Detect which cell encompasses the target text, then output its (x, y) center coordinate. 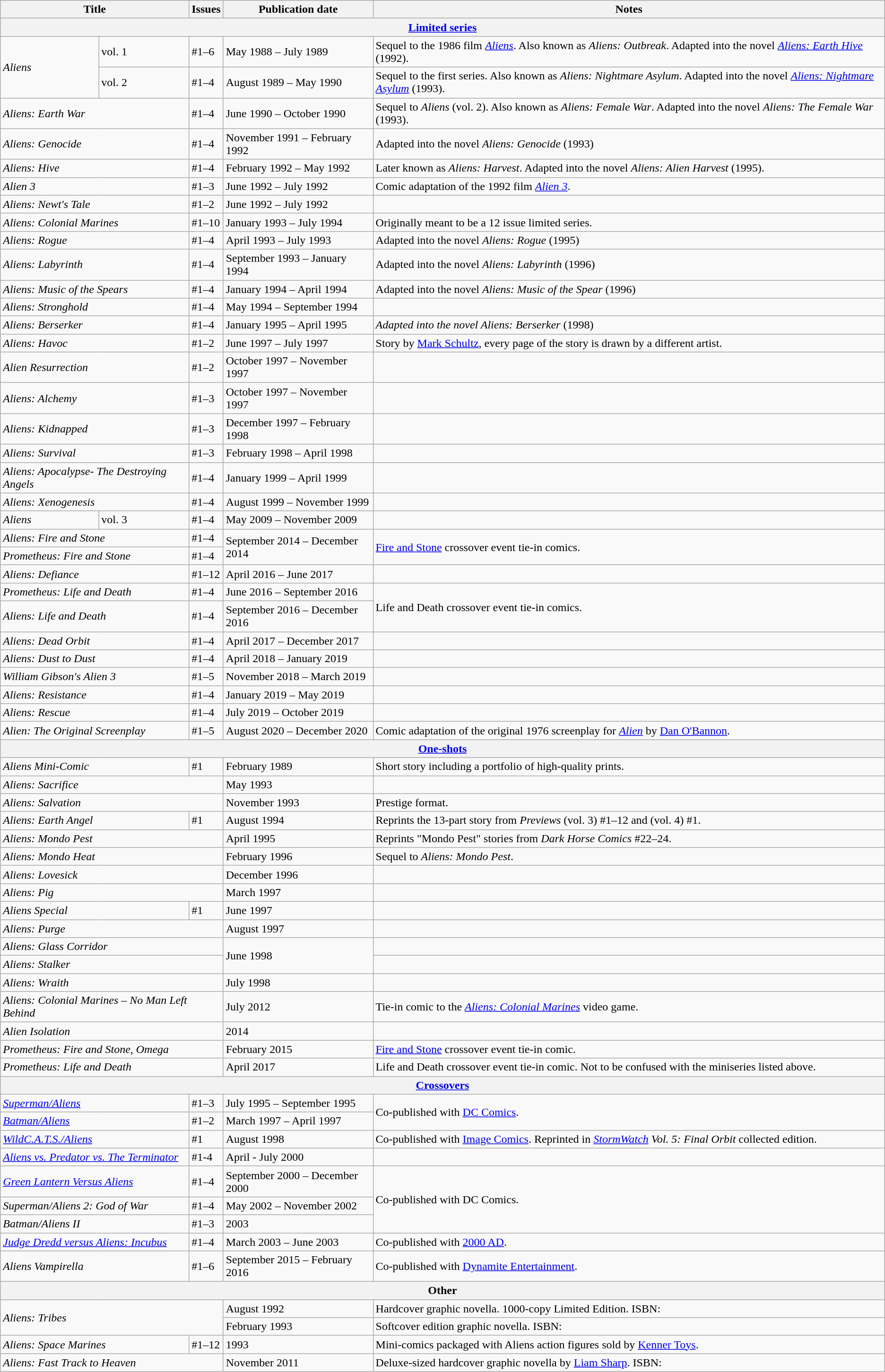
Alien 3 (95, 186)
April 1993 – July 1993 (298, 240)
March 1997 (298, 892)
June 1990 – October 1990 (298, 113)
Fire and Stone crossover event tie-in comics. (629, 547)
Aliens vs. Predator vs. The Terminator (95, 1157)
Crossovers (442, 1085)
Later known as Aliens: Harvest. Adapted into the novel Aliens: Alien Harvest (1995). (629, 168)
Superman/Aliens 2: God of War (95, 1206)
Aliens: Labyrinth (95, 265)
Aliens: Rogue (95, 240)
Other (442, 1291)
November 2018 – March 2019 (298, 677)
Aliens: Dead Orbit (95, 640)
vol. 1 (144, 52)
May 1994 – September 1994 (298, 307)
Adapted into the novel Aliens: Berserker (1998) (629, 325)
August 1992 (298, 1309)
December 1996 (298, 874)
Aliens: Purge (112, 929)
Aliens: Earth War (95, 113)
Tie-in comic to the Aliens: Colonial Marines video game. (629, 1007)
July 1998 (298, 983)
September 2000 – December 2000 (298, 1182)
Reprints "Mondo Pest" stories from Dark Horse Comics #22–24. (629, 838)
Prestige format. (629, 802)
Aliens: Fire and Stone (95, 538)
Aliens: Sacrifice (112, 785)
1993 (298, 1345)
Aliens: Havoc (95, 343)
Sequel to Aliens (vol. 2). Also known as Aliens: Female War. Adapted into the novel Aliens: The Female War (1993). (629, 113)
Sequel to the first series. Also known as Aliens: Nightmare Asylum. Adapted into the novel Aliens: Nightmare Asylum (1993). (629, 82)
Aliens: Hive (95, 168)
January 2019 – May 2019 (298, 695)
February 1998 – April 1998 (298, 453)
Aliens: Xenogenesis (95, 502)
Comic adaptation of the 1992 film Alien 3. (629, 186)
Publication date (298, 9)
2014 (298, 1031)
Aliens: Rescue (95, 713)
#1-4 (206, 1157)
August 1989 – May 1990 (298, 82)
Fire and Stone crossover event tie-in comic. (629, 1049)
Green Lantern Versus Aliens (95, 1182)
Aliens: Earth Angel (95, 820)
April 1995 (298, 838)
July 2019 – October 2019 (298, 713)
April 2017 (298, 1067)
Alien Resurrection (95, 368)
Aliens: Salvation (112, 802)
February 2015 (298, 1049)
Judge Dredd versus Aliens: Incubus (95, 1242)
April 2016 – June 2017 (298, 574)
November 1993 (298, 802)
September 2014 – December 2014 (298, 547)
August 1999 – November 1999 (298, 502)
Aliens: Colonial Marines (95, 222)
January 1999 – April 1999 (298, 477)
Aliens Special (95, 910)
One-shots (442, 749)
Aliens: Dust to Dust (95, 659)
September 2015 – February 2016 (298, 1267)
February 1996 (298, 856)
Aliens Vampirella (95, 1267)
William Gibson's Alien 3 (95, 677)
Story by Mark Schultz, every page of the story is drawn by a different artist. (629, 343)
March 1997 – April 1997 (298, 1121)
July 2012 (298, 1007)
Title (95, 9)
Originally meant to be a 12 issue limited series. (629, 222)
Adapted into the novel Aliens: Genocide (1993) (629, 144)
Sequel to Aliens: Mondo Pest. (629, 856)
Aliens: Stronghold (95, 307)
#1–10 (206, 222)
August 1994 (298, 820)
January 1994 – April 1994 (298, 289)
May 1988 – July 1989 (298, 52)
Batman/Aliens II (95, 1224)
vol. 3 (144, 520)
Life and Death crossover event tie-in comic. Not to be confused with the miniseries listed above. (629, 1067)
May 2009 – November 2009 (298, 520)
Aliens: Stalker (112, 965)
Reprints the 13-part story from Previews (vol. 3) #1–12 and (vol. 4) #1. (629, 820)
Aliens: Wraith (112, 983)
Superman/Aliens (95, 1103)
Aliens: Colonial Marines – No Man Left Behind (112, 1007)
Aliens: Mondo Heat (112, 856)
Prometheus: Fire and Stone, Omega (112, 1049)
Co-published with Dynamite Entertainment. (629, 1267)
Issues (206, 9)
Aliens: Newt's Tale (95, 204)
Aliens: Kidnapped (95, 429)
November 1991 – February 1992 (298, 144)
Deluxe-sized hardcover graphic novella by Liam Sharp. ISBN: (629, 1363)
Short story including a portfolio of high-quality prints. (629, 767)
April 2018 – January 2019 (298, 659)
Aliens: Space Marines (95, 1345)
Co-published with Image Comics. Reprinted in StormWatch Vol. 5: Final Orbit collected edition. (629, 1139)
Mini-comics packaged with Aliens action figures sold by Kenner Toys. (629, 1345)
Aliens Mini-Comic (95, 767)
Softcover edition graphic novella. ISBN: (629, 1327)
June 1997 (298, 910)
Co-published with 2000 AD. (629, 1242)
2003 (298, 1224)
Aliens: Defiance (95, 574)
Sequel to the 1986 film Aliens. Also known as Aliens: Outbreak. Adapted into the novel Aliens: Earth Hive (1992). (629, 52)
February 1992 – May 1992 (298, 168)
Aliens: Life and Death (95, 616)
vol. 2 (144, 82)
August 1998 (298, 1139)
Aliens: Tribes (112, 1318)
September 2016 – December 2016 (298, 616)
Aliens: Fast Track to Heaven (112, 1363)
March 2003 – June 2003 (298, 1242)
Batman/Aliens (95, 1121)
Life and Death crossover event tie-in comics. (629, 607)
Alien: The Original Screenplay (95, 731)
September 1993 – January 1994 (298, 265)
August 1997 (298, 929)
Hardcover graphic novella. 1000-copy Limited Edition. ISBN: (629, 1309)
Notes (629, 9)
Prometheus: Fire and Stone (95, 556)
Aliens: Music of the Spears (95, 289)
Aliens: Resistance (95, 695)
Adapted into the novel Aliens: Labyrinth (1996) (629, 265)
Aliens: Lovesick (112, 874)
April 2017 – December 2017 (298, 640)
June 2016 – September 2016 (298, 592)
June 1998 (298, 956)
February 1993 (298, 1327)
Limited series (442, 27)
April - July 2000 (298, 1157)
Aliens: Berserker (95, 325)
Alien Isolation (112, 1031)
May 2002 – November 2002 (298, 1206)
June 1997 – July 1997 (298, 343)
February 1989 (298, 767)
Comic adaptation of the original 1976 screenplay for Alien by Dan O'Bannon. (629, 731)
November 2011 (298, 1363)
January 1995 – April 1995 (298, 325)
Adapted into the novel Aliens: Music of the Spear (1996) (629, 289)
Aliens: Mondo Pest (112, 838)
Aliens: Genocide (95, 144)
January 1993 – July 1994 (298, 222)
August 2020 – December 2020 (298, 731)
May 1993 (298, 785)
Aliens: Survival (95, 453)
December 1997 – February 1998 (298, 429)
Aliens: Alchemy (95, 398)
Aliens: Apocalypse- The Destroying Angels (95, 477)
Aliens: Glass Corridor (112, 947)
Adapted into the novel Aliens: Rogue (1995) (629, 240)
Aliens: Pig (112, 892)
July 1995 – September 1995 (298, 1103)
WildC.A.T.S./Aliens (95, 1139)
